Find where the given text appears and provide that cell's center as (x, y) coordinate. 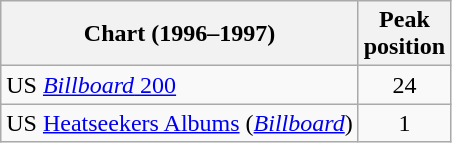
1 (404, 123)
US Billboard 200 (180, 85)
24 (404, 85)
Chart (1996–1997) (180, 34)
Peakposition (404, 34)
US Heatseekers Albums (Billboard) (180, 123)
